Determine the (x, y) coordinate at the center of the cell enclosing the given text.  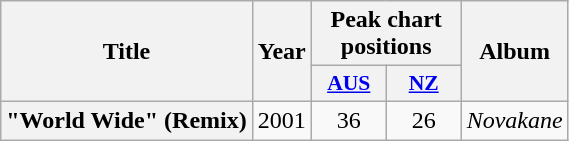
NZ (424, 84)
Peak chart positions (386, 34)
Year (282, 52)
Album (514, 52)
2001 (282, 120)
AUS (348, 84)
"World Wide" (Remix) (126, 120)
Novakane (514, 120)
26 (424, 120)
Title (126, 52)
36 (348, 120)
